Detect which cell encompasses the target text, then output its [x, y] center coordinate. 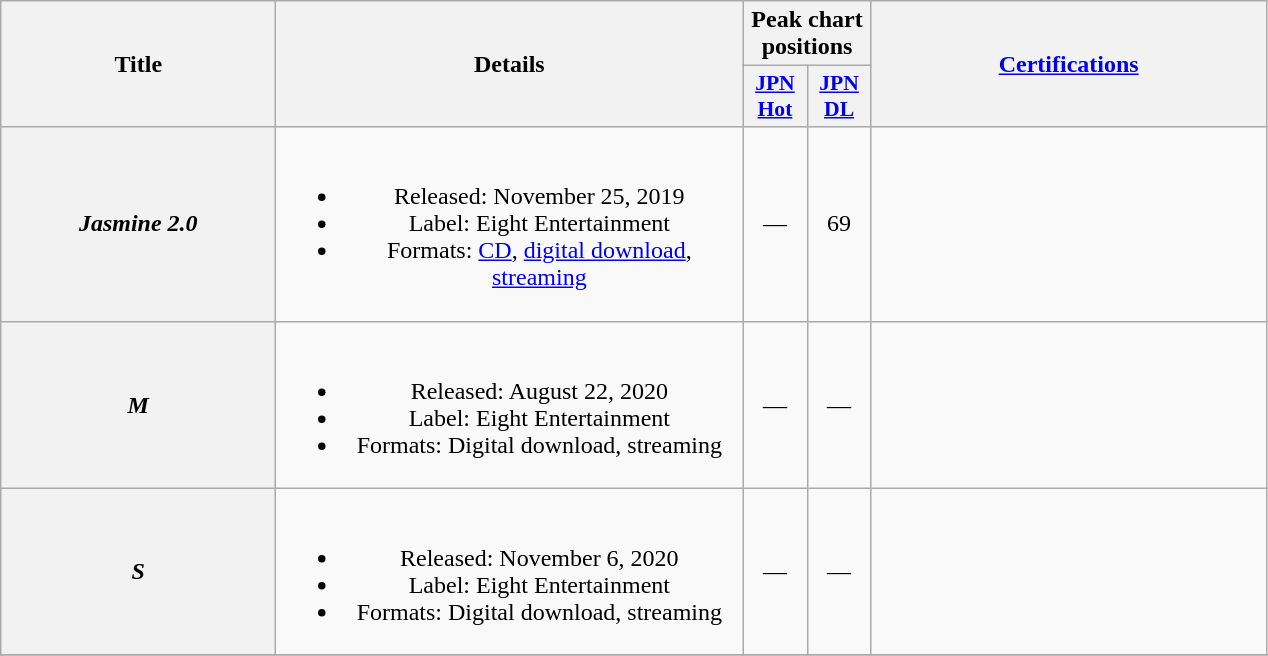
Jasmine 2.0 [138, 224]
Peak chart positions [807, 34]
Title [138, 64]
Released: November 6, 2020Label: Eight EntertainmentFormats: Digital download, streaming [510, 572]
JPNDL [839, 96]
Released: November 25, 2019Label: Eight EntertainmentFormats: CD, digital download, streaming [510, 224]
Certifications [1068, 64]
Details [510, 64]
M [138, 404]
S [138, 572]
JPNHot [775, 96]
69 [839, 224]
Released: August 22, 2020Label: Eight EntertainmentFormats: Digital download, streaming [510, 404]
